Output the [X, Y] coordinate of the center of the cell containing the given text.  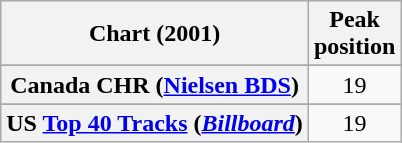
Canada CHR (Nielsen BDS) [155, 85]
Peakposition [354, 34]
US Top 40 Tracks (Billboard) [155, 123]
Chart (2001) [155, 34]
